Return [X, Y] of the center of cell containing provided text 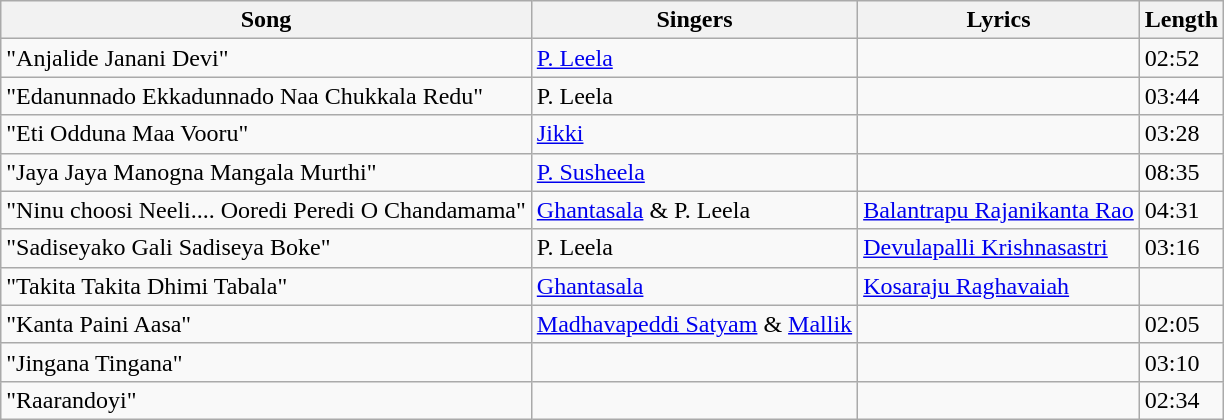
Devulapalli Krishnasastri [999, 248]
"Jaya Jaya Manogna Mangala Murthi" [266, 172]
"Kanta Paini Aasa" [266, 324]
"Ninu choosi Neeli.... Ooredi Peredi O Chandamama" [266, 210]
Ghantasala [694, 286]
"Raarandoyi" [266, 400]
03:16 [1181, 248]
Singers [694, 20]
Length [1181, 20]
03:28 [1181, 134]
Ghantasala & P. Leela [694, 210]
Lyrics [999, 20]
"Sadiseyako Gali Sadiseya Boke" [266, 248]
"Jingana Tingana" [266, 362]
02:34 [1181, 400]
P. Susheela [694, 172]
"Takita Takita Dhimi Tabala" [266, 286]
Jikki [694, 134]
Madhavapeddi Satyam & Mallik [694, 324]
03:10 [1181, 362]
"Edanunnado Ekkadunnado Naa Chukkala Redu" [266, 96]
"Eti Odduna Maa Vooru" [266, 134]
02:05 [1181, 324]
02:52 [1181, 58]
03:44 [1181, 96]
Balantrapu Rajanikanta Rao [999, 210]
"Anjalide Janani Devi" [266, 58]
08:35 [1181, 172]
Song [266, 20]
04:31 [1181, 210]
Kosaraju Raghavaiah [999, 286]
